Extract the [X, Y] coordinate from the center of the cell holding the provided text.  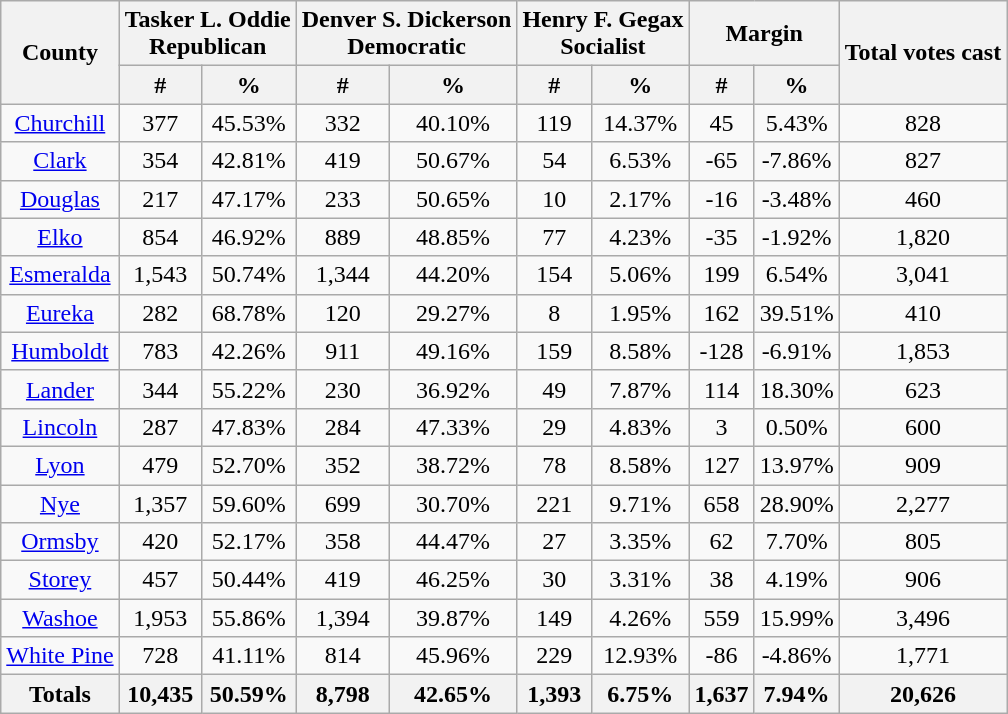
Elko [60, 237]
2,277 [923, 503]
Total votes cast [923, 52]
5.43% [796, 123]
46.25% [453, 580]
119 [554, 123]
42.65% [453, 694]
1,853 [923, 351]
13.97% [796, 465]
7.70% [796, 542]
1,543 [160, 275]
114 [722, 389]
479 [160, 465]
783 [160, 351]
62 [722, 542]
County [60, 52]
44.47% [453, 542]
Totals [60, 694]
-86 [722, 656]
Margin [764, 34]
Esmeralda [60, 275]
3.31% [640, 580]
Humboldt [60, 351]
154 [554, 275]
10 [554, 199]
29.27% [453, 313]
909 [923, 465]
1,637 [722, 694]
420 [160, 542]
47.33% [453, 427]
199 [722, 275]
217 [160, 199]
40.10% [453, 123]
4.19% [796, 580]
44.20% [453, 275]
230 [342, 389]
3,041 [923, 275]
9.71% [640, 503]
4.23% [640, 237]
28.90% [796, 503]
29 [554, 427]
332 [342, 123]
Denver S. DickersonDemocratic [406, 34]
Douglas [60, 199]
221 [554, 503]
699 [342, 503]
120 [342, 313]
410 [923, 313]
3 [722, 427]
-4.86% [796, 656]
127 [722, 465]
45 [722, 123]
42.81% [248, 161]
45.53% [248, 123]
20,626 [923, 694]
805 [923, 542]
4.83% [640, 427]
Lyon [60, 465]
377 [160, 123]
354 [160, 161]
1,394 [342, 618]
1,357 [160, 503]
911 [342, 351]
623 [923, 389]
6.75% [640, 694]
30.70% [453, 503]
50.74% [248, 275]
27 [554, 542]
149 [554, 618]
55.86% [248, 618]
8 [554, 313]
39.51% [796, 313]
460 [923, 199]
-6.91% [796, 351]
358 [342, 542]
White Pine [60, 656]
Ormsby [60, 542]
4.26% [640, 618]
55.22% [248, 389]
233 [342, 199]
457 [160, 580]
Lincoln [60, 427]
3.35% [640, 542]
889 [342, 237]
59.60% [248, 503]
50.59% [248, 694]
Nye [60, 503]
38.72% [453, 465]
77 [554, 237]
159 [554, 351]
-128 [722, 351]
728 [160, 656]
-35 [722, 237]
12.93% [640, 656]
282 [160, 313]
48.85% [453, 237]
47.83% [248, 427]
68.78% [248, 313]
Clark [60, 161]
41.11% [248, 656]
344 [160, 389]
Churchill [60, 123]
287 [160, 427]
828 [923, 123]
78 [554, 465]
49 [554, 389]
284 [342, 427]
52.17% [248, 542]
854 [160, 237]
Lander [60, 389]
6.53% [640, 161]
-3.48% [796, 199]
Tasker L. OddieRepublican [208, 34]
47.17% [248, 199]
10,435 [160, 694]
162 [722, 313]
8,798 [342, 694]
5.06% [640, 275]
0.50% [796, 427]
1,771 [923, 656]
229 [554, 656]
39.87% [453, 618]
49.16% [453, 351]
45.96% [453, 656]
1,953 [160, 618]
Washoe [60, 618]
559 [722, 618]
38 [722, 580]
52.70% [248, 465]
14.37% [640, 123]
1,344 [342, 275]
Storey [60, 580]
1.95% [640, 313]
-7.86% [796, 161]
42.26% [248, 351]
1,820 [923, 237]
30 [554, 580]
18.30% [796, 389]
814 [342, 656]
46.92% [248, 237]
658 [722, 503]
1,393 [554, 694]
827 [923, 161]
906 [923, 580]
6.54% [796, 275]
15.99% [796, 618]
600 [923, 427]
7.94% [796, 694]
50.44% [248, 580]
36.92% [453, 389]
-65 [722, 161]
-16 [722, 199]
352 [342, 465]
Eureka [60, 313]
50.67% [453, 161]
50.65% [453, 199]
3,496 [923, 618]
54 [554, 161]
-1.92% [796, 237]
Henry F. GegaxSocialist [603, 34]
7.87% [640, 389]
2.17% [640, 199]
